Return [x, y] of the center of cell containing provided text 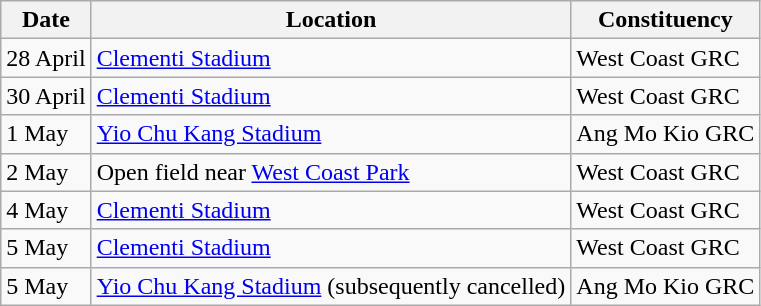
Yio Chu Kang Stadium [331, 134]
1 May [46, 134]
Open field near West Coast Park [331, 172]
2 May [46, 172]
Location [331, 20]
Yio Chu Kang Stadium (subsequently cancelled) [331, 286]
Constituency [666, 20]
Date [46, 20]
4 May [46, 210]
30 April [46, 96]
28 April [46, 58]
